Return the (x, y) coordinate for the center point of the cell that contains the specified text.  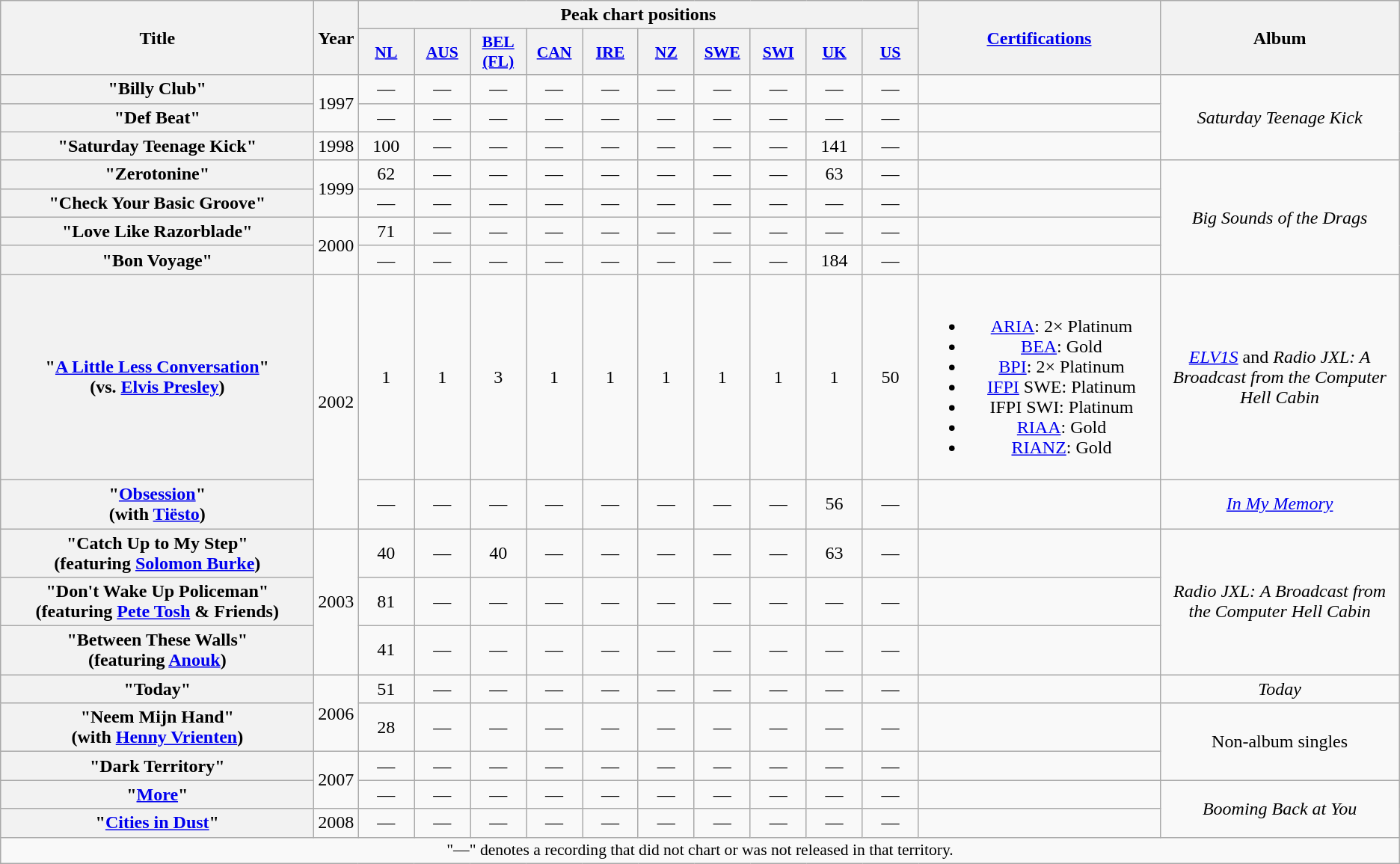
"Dark Territory" (157, 766)
Big Sounds of the Drags (1280, 217)
Album (1280, 37)
"Billy Club" (157, 89)
62 (386, 174)
2006 (337, 714)
1998 (337, 146)
SWE (722, 52)
"Between These Walls"(featuring Anouk) (157, 651)
Booming Back at You (1280, 809)
"Catch Up to My Step"(featuring Solomon Burke) (157, 552)
NZ (666, 52)
ELV1S and Radio JXL: A Broadcast from the Computer Hell Cabin (1280, 377)
"Saturday Teenage Kick" (157, 146)
Non-album singles (1280, 742)
"Don't Wake Up Policeman"(featuring Pete Tosh & Friends) (157, 601)
71 (386, 231)
81 (386, 601)
2000 (337, 245)
BEL(FL) (498, 52)
"Love Like Razorblade" (157, 231)
Year (337, 37)
"Today" (157, 689)
50 (890, 377)
IRE (610, 52)
In My Memory (1280, 504)
"Neem Mijn Hand"(with Henny Vrienten) (157, 727)
"Check Your Basic Groove" (157, 203)
"More" (157, 794)
3 (498, 377)
Radio JXL: A Broadcast from the Computer Hell Cabin (1280, 601)
NL (386, 52)
"A Little Less Conversation"(vs. Elvis Presley) (157, 377)
56 (835, 504)
Peak chart positions (639, 15)
Title (157, 37)
US (890, 52)
"Zerotonine" (157, 174)
"—" denotes a recording that did not chart or was not released in that territory. (700, 851)
1999 (337, 189)
184 (835, 260)
CAN (555, 52)
2007 (337, 780)
2003 (337, 601)
100 (386, 146)
Saturday Teenage Kick (1280, 117)
2008 (337, 823)
Today (1280, 689)
UK (835, 52)
51 (386, 689)
141 (835, 146)
"Cities in Dust" (157, 823)
ARIA: 2× PlatinumBEA: GoldBPI: 2× PlatinumIFPI SWE: PlatinumIFPI SWI: PlatinumRIAA: GoldRIANZ: Gold (1040, 377)
"Obsession"(with Tiësto) (157, 504)
1997 (337, 103)
2002 (337, 401)
"Bon Voyage" (157, 260)
Certifications (1040, 37)
41 (386, 651)
"Def Beat" (157, 117)
28 (386, 727)
SWI (778, 52)
AUS (443, 52)
